Search for the cell housing the specified text and yield its [X, Y] center coordinate. 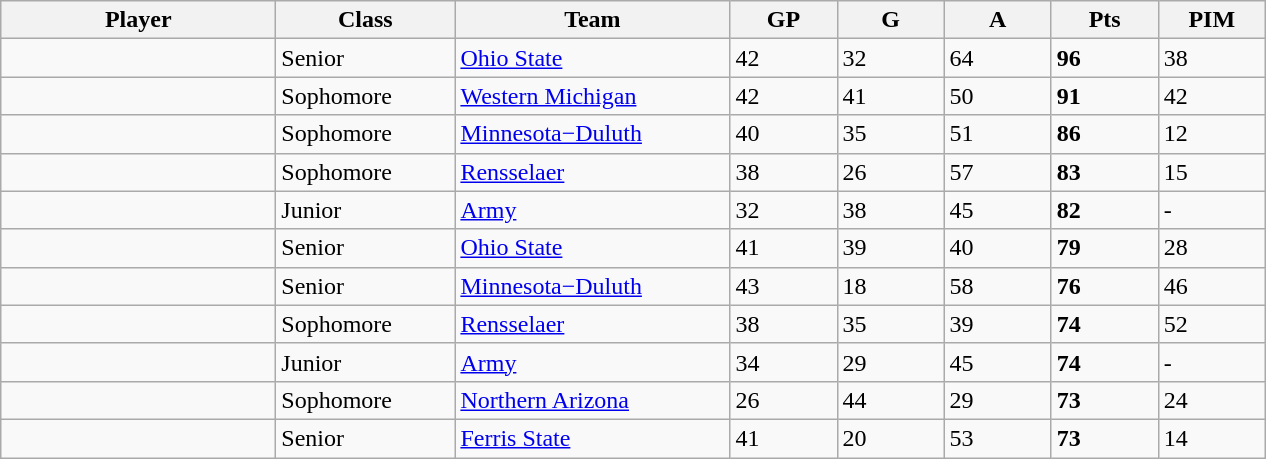
Western Michigan [592, 96]
20 [890, 438]
12 [1212, 134]
Team [592, 20]
53 [998, 438]
14 [1212, 438]
96 [1104, 58]
Ferris State [592, 438]
44 [890, 400]
A [998, 20]
46 [1212, 286]
34 [784, 362]
18 [890, 286]
28 [1212, 248]
GP [784, 20]
PIM [1212, 20]
83 [1104, 172]
Class [366, 20]
Pts [1104, 20]
91 [1104, 96]
86 [1104, 134]
82 [1104, 210]
51 [998, 134]
50 [998, 96]
76 [1104, 286]
79 [1104, 248]
G [890, 20]
58 [998, 286]
57 [998, 172]
Northern Arizona [592, 400]
Player [138, 20]
43 [784, 286]
64 [998, 58]
52 [1212, 324]
15 [1212, 172]
24 [1212, 400]
